Scan for the cell matching the given text and deliver its [x, y] coordinate at center. 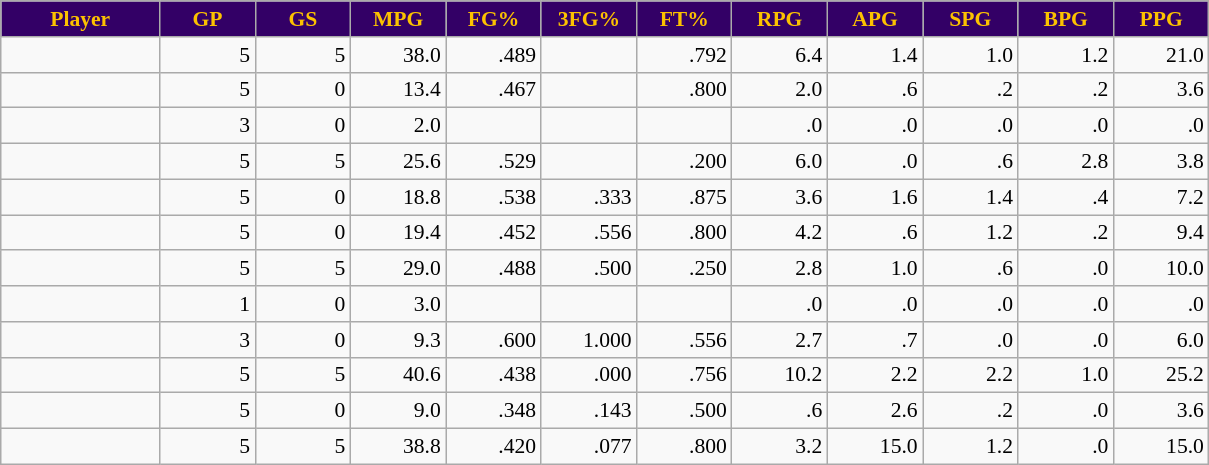
.529 [494, 162]
.489 [494, 55]
.348 [494, 411]
1 [208, 304]
2.7 [780, 340]
.538 [494, 197]
Player [80, 19]
RPG [780, 19]
.420 [494, 447]
.250 [684, 269]
38.8 [398, 447]
SPG [970, 19]
.077 [588, 447]
3.8 [1161, 162]
.333 [588, 197]
10.2 [780, 375]
.452 [494, 233]
40.6 [398, 375]
FG% [494, 19]
25.6 [398, 162]
10.0 [1161, 269]
.467 [494, 90]
38.0 [398, 55]
.600 [494, 340]
9.3 [398, 340]
.792 [684, 55]
1.6 [874, 197]
GP [208, 19]
PPG [1161, 19]
3.0 [398, 304]
GS [302, 19]
MPG [398, 19]
3.2 [780, 447]
21.0 [1161, 55]
3FG% [588, 19]
APG [874, 19]
25.2 [1161, 375]
7.2 [1161, 197]
.7 [874, 340]
9.0 [398, 411]
9.4 [1161, 233]
6.4 [780, 55]
19.4 [398, 233]
.143 [588, 411]
BPG [1066, 19]
4.2 [780, 233]
18.8 [398, 197]
2.6 [874, 411]
FT% [684, 19]
.756 [684, 375]
29.0 [398, 269]
.875 [684, 197]
13.4 [398, 90]
.488 [494, 269]
1.000 [588, 340]
.200 [684, 162]
.4 [1066, 197]
.000 [588, 375]
.438 [494, 375]
